Locate the cell with the specified text and output its (x, y) center coordinate. 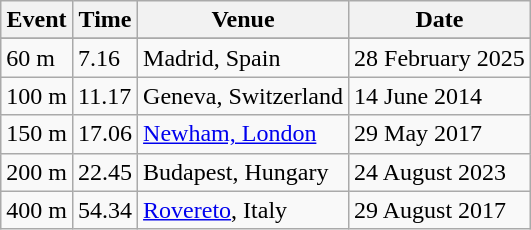
11.17 (104, 96)
Budapest, Hungary (244, 172)
7.16 (104, 58)
Geneva, Switzerland (244, 96)
150 m (37, 134)
Newham, London (244, 134)
Date (440, 20)
17.06 (104, 134)
Time (104, 20)
28 February 2025 (440, 58)
22.45 (104, 172)
400 m (37, 210)
200 m (37, 172)
29 May 2017 (440, 134)
Event (37, 20)
29 August 2017 (440, 210)
Rovereto, Italy (244, 210)
100 m (37, 96)
24 August 2023 (440, 172)
14 June 2014 (440, 96)
60 m (37, 58)
Venue (244, 20)
54.34 (104, 210)
Madrid, Spain (244, 58)
